From the cell containing the given text, extract its center point as (x, y) coordinate. 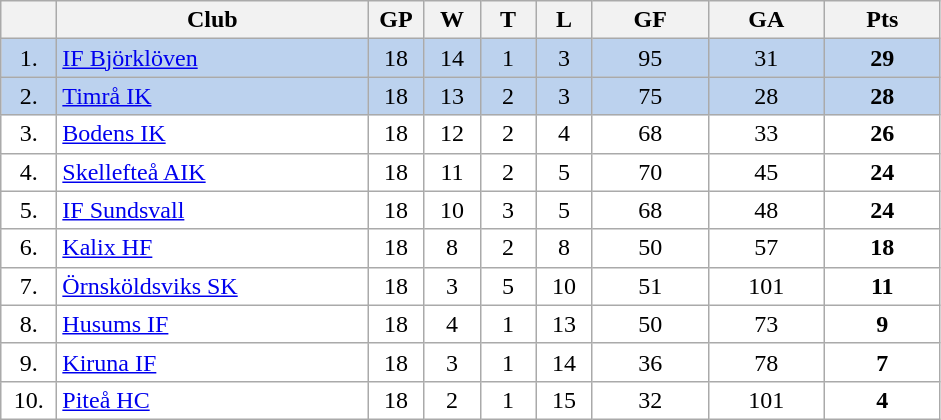
Husums IF (212, 324)
Örnsköldsviks SK (212, 286)
57 (766, 248)
1. (29, 58)
29 (882, 58)
7 (882, 362)
73 (766, 324)
GA (766, 20)
T (508, 20)
W (452, 20)
31 (766, 58)
32 (650, 400)
Timrå IK (212, 96)
51 (650, 286)
GP (396, 20)
33 (766, 134)
2. (29, 96)
IF Björklöven (212, 58)
Skellefteå AIK (212, 172)
Bodens IK (212, 134)
26 (882, 134)
IF Sundsvall (212, 210)
8. (29, 324)
Club (212, 20)
7. (29, 286)
45 (766, 172)
Kiruna IF (212, 362)
GF (650, 20)
6. (29, 248)
10. (29, 400)
75 (650, 96)
36 (650, 362)
Kalix HF (212, 248)
Piteå HC (212, 400)
5. (29, 210)
L (564, 20)
78 (766, 362)
9. (29, 362)
70 (650, 172)
15 (564, 400)
12 (452, 134)
3. (29, 134)
95 (650, 58)
48 (766, 210)
Pts (882, 20)
4. (29, 172)
9 (882, 324)
